Extract the [X, Y] coordinate from the center of the cell holding the provided text.  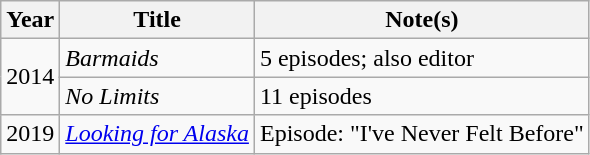
2014 [30, 77]
Year [30, 20]
2019 [30, 134]
Title [158, 20]
Barmaids [158, 58]
Note(s) [422, 20]
Episode: "I've Never Felt Before" [422, 134]
11 episodes [422, 96]
Looking for Alaska [158, 134]
No Limits [158, 96]
5 episodes; also editor [422, 58]
